Pinpoint the cell where the given text exists, returning its [X, Y] midpoint coordinate. 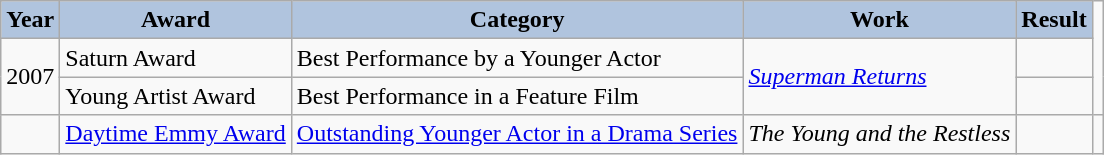
Outstanding Younger Actor in a Drama Series [517, 134]
Best Performance by a Younger Actor [517, 58]
Daytime Emmy Award [176, 134]
Result [1054, 20]
Year [30, 20]
Category [517, 20]
Young Artist Award [176, 96]
Work [880, 20]
2007 [30, 77]
Best Performance in a Feature Film [517, 96]
Award [176, 20]
Superman Returns [880, 77]
The Young and the Restless [880, 134]
Saturn Award [176, 58]
